Locate the cell with the specified text and output its (X, Y) center coordinate. 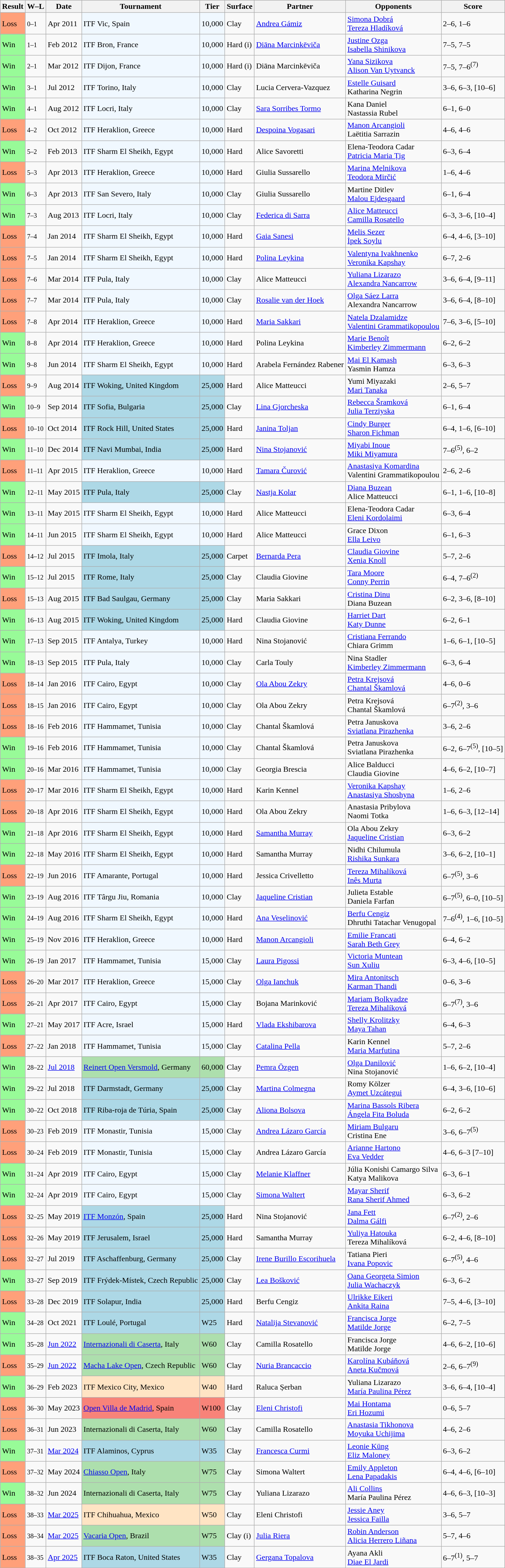
ITF Navi Mumbai, India (140, 449)
ITF Sofia, Bulgaria (140, 407)
Marina Melnikova Teodora Mirčić (393, 172)
6–7(5), 4–6 (473, 1259)
6–2, 6–1 (473, 620)
7–5 (35, 257)
32–26 (35, 1238)
ITF Amarante, Portugal (140, 876)
3–6, 6–4, [10–4] (473, 1387)
8–8 (35, 343)
Opponents (393, 7)
Olga Sáez Larra Alexandra Nancarrow (393, 301)
ITF Dijon, France (140, 66)
Mayar Sherif Rana Sherif Ahmed (393, 1195)
Miriam Bulgaru Cristina Ene (393, 1131)
Karin Kennel (300, 790)
Yuliana Lizarazo Alexandra Nancarrow (393, 279)
Julia Riera (300, 1536)
14–11 (35, 534)
15–12 (35, 577)
3–6, 6–4, [8–10] (473, 301)
Berfu Cengiz Dhruthi Tatachar Venugopal (393, 918)
28–22 (35, 1067)
5–3 (35, 172)
6–4, 6–2 (473, 939)
Ayana Akli Diae El Jardi (393, 1557)
Robin Anderson Alicia Herrero Liñana (393, 1536)
7–8 (35, 322)
Macha Lake Open, Czech Republic (140, 1365)
Reinert Open Versmold, Germany (140, 1067)
Nidhi Chilumula Rishika Sunkara (393, 854)
Melanie Klaffner (300, 1173)
27–21 (35, 1025)
Tara Moore Conny Perrin (393, 577)
10–9 (35, 407)
Cristiana Ferrando Chiara Grimm (393, 641)
Laura Pigossi (300, 961)
Leonie Küng Eliz Maloney (393, 1450)
ITF Imola, Italy (140, 556)
21–18 (35, 833)
W–L (35, 7)
Jun 2016 (64, 876)
6–7(2), 3–6 (473, 705)
Tamara Čurović (300, 471)
May 2017 (64, 1025)
Oana Georgeta Simion Julia Wachaczyk (393, 1280)
Kana Daniel Nastassia Rubel (393, 109)
33–27 (35, 1280)
18–15 (35, 705)
Pemra Özgen (300, 1067)
ITF Chihuahua, Mexico (140, 1515)
22–19 (35, 876)
Federica di Sarra (300, 215)
Result (13, 7)
38–34 (35, 1536)
Carpet (240, 556)
Apr 2017 (64, 1003)
6–3, 6–1 (473, 1173)
36–31 (35, 1430)
Jessie Aney Jessica Failla (393, 1515)
Martina Colmegna (300, 1088)
Nina Stadler Kimberley Zimmermann (393, 663)
Manon Arcangioli Laëtitia Sarrazin (393, 130)
W100 (212, 1408)
15–13 (35, 599)
6–1, 6–3 (473, 534)
W25 (212, 1323)
Ulrikke Eikeri Ankita Raina (393, 1302)
Diana Buzean Alice Matteucci (393, 492)
13–11 (35, 513)
Yuliya Hatouka Tereza Mihalíková (393, 1238)
Jaqueline Cristian (300, 896)
Score (473, 7)
6–2, 4–6, [8–10] (473, 1238)
4–6, 6–3 [7–10] (473, 1153)
Jun 2015 (64, 534)
7–5, 7–6(7) (473, 66)
Grace Dixon Ella Leivo (393, 534)
38–35 (35, 1557)
Vacaria Open, Brazil (140, 1536)
Marina Bassols Ribera Ángela Fita Boluda (393, 1110)
ITF Darmstadt, Germany (140, 1088)
Mai El Kamash Yasmin Hamza (393, 364)
Alice Balducci Claudia Giovine (393, 769)
Simona Dobrá Tereza Hladíková (393, 24)
Berfu Cengiz (300, 1302)
Ana Veselinović (300, 918)
26–21 (35, 1003)
Melis Sezer İpek Soylu (393, 236)
ITF Rock Hill, United States (140, 428)
6–7(7), 3–6 (473, 1003)
4–6, 6–2, [10–6] (473, 1344)
Jana Fett Dalma Gálfi (393, 1216)
3–6, 6–7(5) (473, 1131)
Mariam Bolkvadze Tereza Mihalíková (393, 1003)
7–6 (35, 279)
6–2, 3–6, [8–10] (473, 599)
Irene Burillo Escorihuela (300, 1259)
ITF Mexico City, Mexico (140, 1387)
6–4, 3–6, [10–6] (473, 1088)
Janina Toljan (300, 428)
Tier (212, 7)
23–19 (35, 896)
Karin Kennel Maria Marfutina (393, 1046)
37–31 (35, 1450)
Yumi Miyazaki Mari Tanaka (393, 386)
Rebecca Šramková Julia Terziyska (393, 407)
Manon Arcangioli (300, 939)
6–4, 6–3 (473, 1025)
6–1, 1–6, [10–8] (473, 492)
ITF Antalya, Turkey (140, 641)
22–18 (35, 854)
Partner (300, 7)
Jun 2014 (64, 364)
27–22 (35, 1046)
Lucia Cervera-Vazquez (300, 87)
Sara Sorribes Tormo (300, 109)
Surface (240, 7)
May 2023 (64, 1408)
Tatiana Pieri Ivana Popovic (393, 1259)
0–1 (35, 24)
4–6, 6–2, [10–7] (473, 769)
Chiasso Open, Italy (140, 1472)
Gergana Topalova (300, 1557)
Lea Bošković (300, 1280)
Apr 2025 (64, 1557)
Francesca Curmi (300, 1450)
Anastasia Tikhonova Moyuka Uchijima (393, 1430)
33–28 (35, 1302)
6–4, 4–6, [3–10] (473, 236)
Mar 2024 (64, 1450)
2–1 (35, 66)
Vlada Ekshibarova (300, 1025)
4–6, 4–6 (473, 130)
Alice Matteucci Camilla Rosatello (393, 215)
Oct 2012 (64, 130)
20–17 (35, 790)
1–6, 6–1, [10–5] (473, 641)
Jun 2024 (64, 1493)
26–20 (35, 982)
Martine Ditlev Malou Ejdesgaard (393, 194)
ITF Târgu Jiu, Romania (140, 896)
Justine Ozga Isabella Shinikova (393, 45)
12–11 (35, 492)
7–6(4), 1–6, [10–5] (473, 918)
ITF Frýdek-Místek, Czech Republic (140, 1280)
Julieta Estable Daniela Farfan (393, 896)
Sep 2014 (64, 407)
Anastasiya Komardina Valentini Grammatikopoulou (393, 471)
30–23 (35, 1131)
Sep 2019 (64, 1280)
18–14 (35, 684)
May 2024 (64, 1472)
7–7 (35, 301)
Feb 2023 (64, 1387)
ITF Bron, France (140, 45)
Júlia Konishi Camargo Silva Katya Malikova (393, 1173)
Marie Benoît Kimberley Zimmermann (393, 343)
Feb 2013 (64, 151)
3–6, 5–7 (473, 1515)
ITF Loulé, Portugal (140, 1323)
Claudia Giovine Xenia Knoll (393, 556)
4–6, 6–3, [10–3] (473, 1493)
60,000 (212, 1067)
29–22 (35, 1088)
Nastja Kolar (300, 492)
ITF Bad Saulgau, Germany (140, 599)
9–9 (35, 386)
30–22 (35, 1110)
ITF Boca Raton, United States (140, 1557)
Mar 2017 (64, 982)
Dec 2019 (64, 1302)
2–6, 1–6 (473, 24)
Aug 2014 (64, 386)
Andrea Gámiz (300, 24)
6–3, 3–6, [10–4] (473, 215)
Aug 2013 (64, 215)
Oct 2018 (64, 1110)
20–18 (35, 811)
Jessica Crivelletto (300, 876)
19–16 (35, 748)
Oct 2021 (64, 1323)
Bernarda Pera (300, 556)
32–27 (35, 1259)
Apr 2011 (64, 24)
7–6(5), 6–2 (473, 449)
2–6, 5–7 (473, 386)
Georgia Brescia (300, 769)
Valentyna Ivakhnenko Veronika Kapshay (393, 257)
Mar 2012 (64, 66)
3–6, 2–6 (473, 726)
4–6, 2–6 (473, 1430)
ITF Aschaffenburg, Germany (140, 1259)
Gaia Sanesi (300, 236)
Aug 2012 (64, 109)
38–33 (35, 1515)
ITF Alaminos, Cyprus (140, 1450)
Rosalie van der Hoek (300, 301)
6–2, 6–7(5), [10–5] (473, 748)
6–4, 7–6(2) (473, 577)
6–4, 4–6, [6–10] (473, 1472)
Mira Antonitsch Karman Thandi (393, 982)
35–29 (35, 1365)
Veronika Kapshay Anastasiya Shoshyna (393, 790)
Jan 2017 (64, 961)
Bojana Marinković (300, 1003)
May 2016 (64, 854)
6–7, 2–6 (473, 257)
6–7(1), 5–7 (473, 1557)
7–5, 7–5 (473, 45)
Yana Sizikova Alison Van Uytvanck (393, 66)
ITF Acre, Israel (140, 1025)
10–10 (35, 428)
34–28 (35, 1323)
0–6, 3–6 (473, 982)
5–7, 4–6 (473, 1536)
Olga Danilović Nina Stojanović (393, 1067)
1–1 (35, 45)
2–6, 6–7(9) (473, 1365)
1–6, 4–6 (473, 172)
6–7(2), 2–6 (473, 1216)
6–2, 7–5 (473, 1323)
Jan 2018 (64, 1046)
Emilie Francati Sarah Beth Grey (393, 939)
6–7(5), 6–0, [10–5] (473, 896)
11–10 (35, 449)
4–1 (35, 109)
1–6, 6–3, [12–14] (473, 811)
Arianne Hartono Eva Vedder (393, 1153)
Natalija Stevanović (300, 1323)
Apr 2015 (64, 471)
Victoria Muntean Sun Xuliu (393, 961)
Romy Kölzer Aymet Uzcátegui (393, 1088)
1–6, 6–2, [10–4] (473, 1067)
0–6, 5–7 (473, 1408)
Estelle Guisard Katharina Negrin (393, 87)
ITF Vic, Spain (140, 24)
Despoina Vogasari (300, 130)
3–6, 6–2, [10–1] (473, 854)
24–19 (35, 918)
W50 (212, 1515)
4–6, 0–6 (473, 684)
Cindy Burger Sharon Fichman (393, 428)
6–1, 6–0 (473, 109)
7–4 (35, 236)
Shelly Krolitzky Maya Tahan (393, 1025)
6–4, 1–6, [6–10] (473, 428)
Jun 2023 (64, 1430)
1–6, 2–6 (473, 790)
18–13 (35, 663)
Tereza Mihalíková Inês Murta (393, 876)
Mai Hontama Eri Hozumi (393, 1408)
6–3, 6–3 (473, 364)
31–24 (35, 1173)
Yuliana Lizarazo María Paulina Pérez (393, 1387)
Cristina Dinu Diana Buzean (393, 599)
Carla Touly (300, 663)
Dec 2014 (64, 449)
W40 (212, 1387)
2–6, 2–6 (473, 471)
17–13 (35, 641)
ITF Rome, Italy (140, 577)
Open Villa de Madrid, Spain (140, 1408)
36–30 (35, 1408)
32–25 (35, 1216)
30–24 (35, 1153)
Lina Gjorcheska (300, 407)
Catalina Pella (300, 1046)
ITF Monzón, Spain (140, 1216)
ITF San Severo, Italy (140, 194)
Jul 2012 (64, 87)
ITF Torino, Italy (140, 87)
Nov 2016 (64, 939)
Raluca Șerban (300, 1387)
37–32 (35, 1472)
32–24 (35, 1195)
Date (64, 7)
18–16 (35, 726)
Arabela Fernández Rabener (300, 364)
3–6, 6–3, [10–6] (473, 87)
Miyabi Inoue Miki Miyamura (393, 449)
20–16 (35, 769)
Elena-Teodora Cadar Patricia Maria Țig (393, 151)
Karolína Kubáňová Aneta Kučmová (393, 1365)
16–13 (35, 620)
Jul 2019 (64, 1259)
3–6, 6–4, [9–11] (473, 279)
14–12 (35, 556)
11–11 (35, 471)
Elena-Teodora Cadar Eleni Kordolaimi (393, 513)
Alice Savoretti (300, 151)
Ola Abou Zekry Jaqueline Cristian (393, 833)
9–8 (35, 364)
Feb 2012 (64, 45)
Nuria Brancaccio (300, 1365)
Yuliana Lizarazo (300, 1493)
Oct 2014 (64, 428)
Emily Appleton Lena Papadakis (393, 1472)
5–2 (35, 151)
7–3 (35, 215)
ITF Jerusalem, Israel (140, 1238)
Anastasia Pribylova Naomi Totka (393, 811)
Harriet Dart Katy Dunne (393, 620)
Natela Dzalamidze Valentini Grammatikopoulou (393, 322)
3–1 (35, 87)
4–2 (35, 130)
ITF Riba-roja de Túria, Spain (140, 1110)
25–19 (35, 939)
ITF Solapur, India (140, 1302)
Ali Collins María Paulina Pérez (393, 1493)
Aliona Bolsova (300, 1110)
26–19 (35, 961)
36–29 (35, 1387)
6–3, 4–6, [10–5] (473, 961)
6–3 (35, 194)
Clay (i) (240, 1536)
35–28 (35, 1344)
7–5, 4–6, [3–10] (473, 1302)
Olga Ianchuk (300, 982)
38–32 (35, 1493)
Tournament (140, 7)
7–6, 3–6, [5–10] (473, 322)
6–7(5), 3–6 (473, 876)
